Return the [X, Y] coordinate for the center point of the cell that contains the specified text.  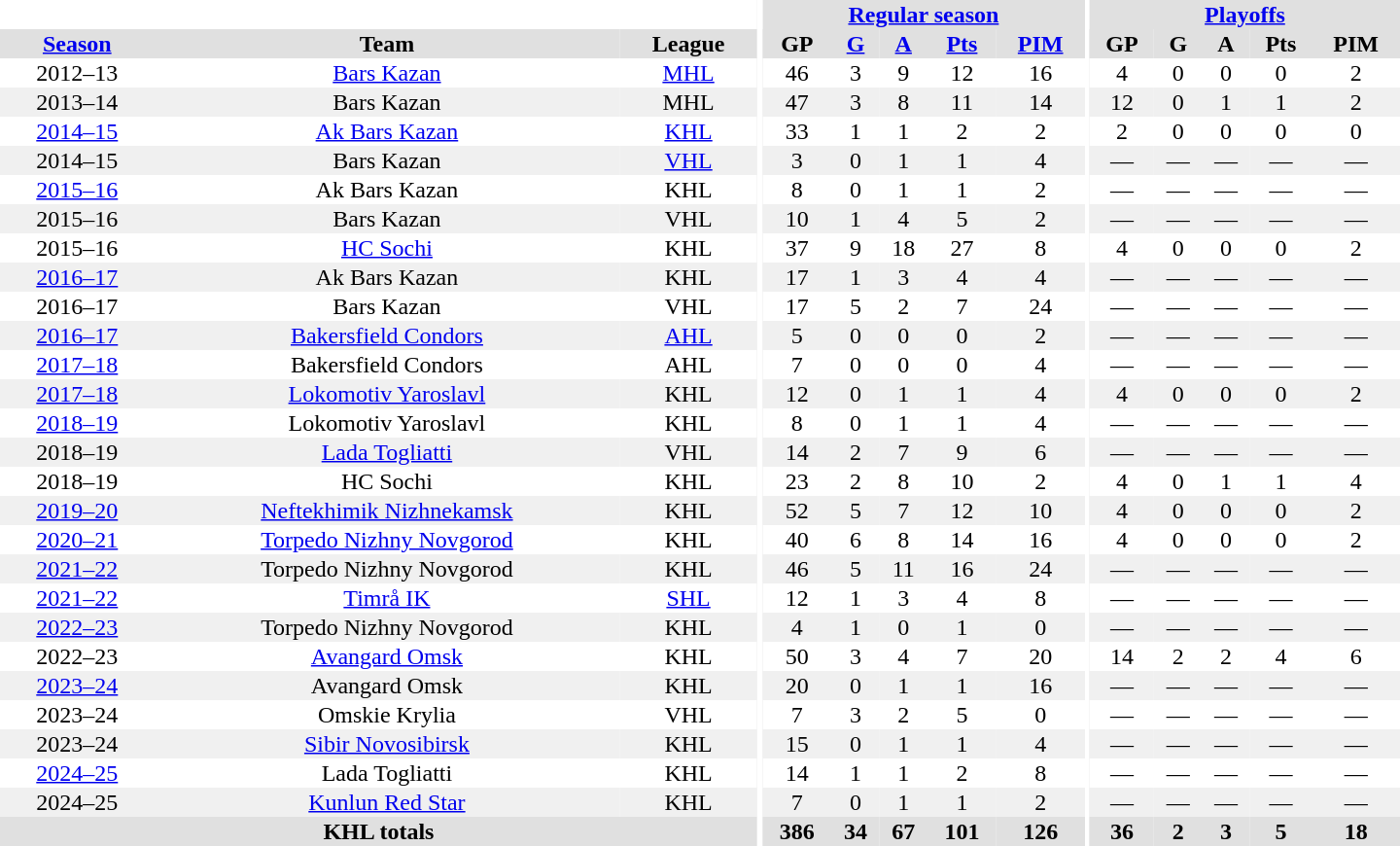
Sibir Novosibirsk [387, 744]
Neftekhimik Nizhnekamsk [387, 511]
Season [78, 44]
52 [797, 511]
2013–14 [78, 102]
47 [797, 102]
101 [962, 831]
33 [797, 131]
SHL [688, 598]
23 [797, 481]
Timrå IK [387, 598]
15 [797, 744]
386 [797, 831]
2012–13 [78, 73]
KHL totals [379, 831]
Omskie Krylia [387, 715]
37 [797, 248]
126 [1040, 831]
27 [962, 248]
Team [387, 44]
Kunlun Red Star [387, 802]
67 [904, 831]
50 [797, 656]
2020–21 [78, 540]
Playoffs [1244, 15]
36 [1122, 831]
2019–20 [78, 511]
Regular season [924, 15]
40 [797, 540]
League [688, 44]
34 [856, 831]
